Output the (X, Y) coordinate of the center of the cell containing the given text.  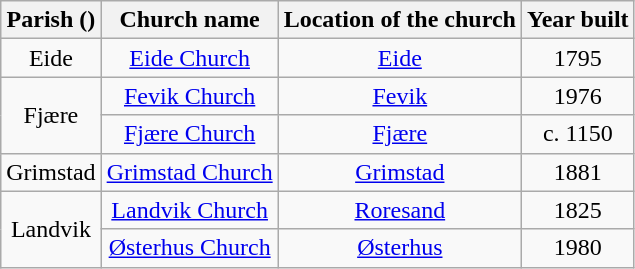
Østerhus (400, 248)
Fevik Church (190, 96)
1795 (578, 58)
Landvik (51, 229)
Roresand (400, 210)
1976 (578, 96)
1825 (578, 210)
1980 (578, 248)
Fevik (400, 96)
c. 1150 (578, 134)
Østerhus Church (190, 248)
Parish () (51, 20)
Fjære Church (190, 134)
Grimstad Church (190, 172)
Year built (578, 20)
Landvik Church (190, 210)
Church name (190, 20)
Eide Church (190, 58)
1881 (578, 172)
Location of the church (400, 20)
